Find where the given text appears and provide that cell's center as [x, y] coordinate. 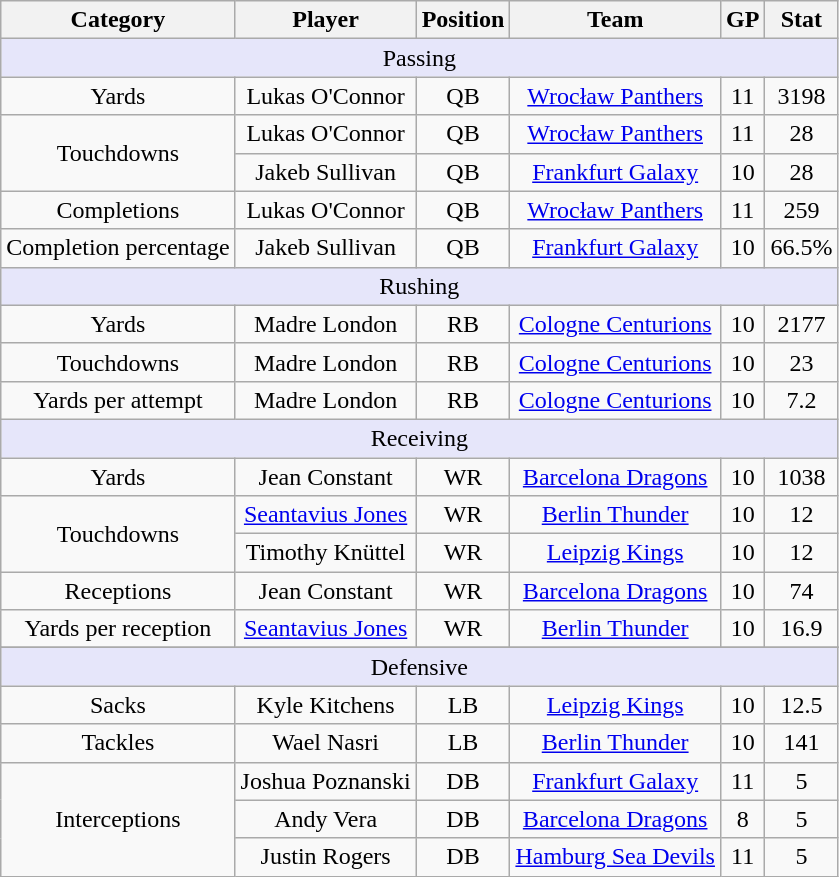
12.5 [802, 705]
74 [802, 591]
66.5% [802, 248]
Receptions [118, 591]
GP [742, 20]
Justin Rogers [326, 857]
Receiving [420, 438]
8 [742, 819]
Tackles [118, 743]
Interceptions [118, 819]
Yards per reception [118, 629]
Sacks [118, 705]
Completions [118, 210]
7.2 [802, 400]
Yards per attempt [118, 400]
Stat [802, 20]
23 [802, 362]
1038 [802, 477]
Kyle Kitchens [326, 705]
3198 [802, 96]
Wael Nasri [326, 743]
16.9 [802, 629]
Team [616, 20]
Rushing [420, 286]
Joshua Poznanski [326, 781]
Completion percentage [118, 248]
Passing [420, 58]
2177 [802, 324]
259 [802, 210]
Hamburg Sea Devils [616, 857]
Player [326, 20]
Category [118, 20]
Defensive [420, 667]
Position [463, 20]
141 [802, 743]
Andy Vera [326, 819]
Timothy Knüttel [326, 553]
